Return [x, y] of the center of cell containing provided text 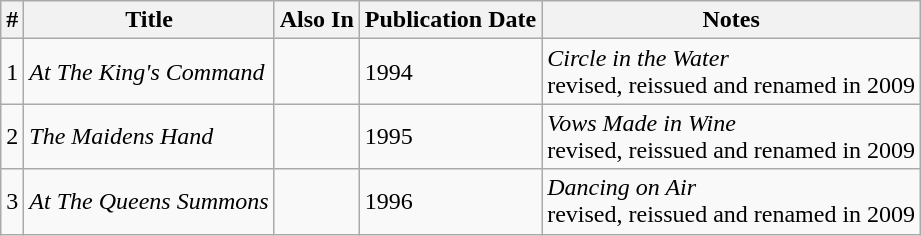
Also In [316, 20]
# [12, 20]
Circle in the Waterrevised, reissued and renamed in 2009 [732, 72]
Title [149, 20]
2 [12, 136]
Notes [732, 20]
At The King's Command [149, 72]
Publication Date [450, 20]
Dancing on Airrevised, reissued and renamed in 2009 [732, 202]
At The Queens Summons [149, 202]
1996 [450, 202]
3 [12, 202]
1994 [450, 72]
The Maidens Hand [149, 136]
1 [12, 72]
Vows Made in Winerevised, reissued and renamed in 2009 [732, 136]
1995 [450, 136]
